Determine the (X, Y) coordinate at the center of the cell enclosing the given text.  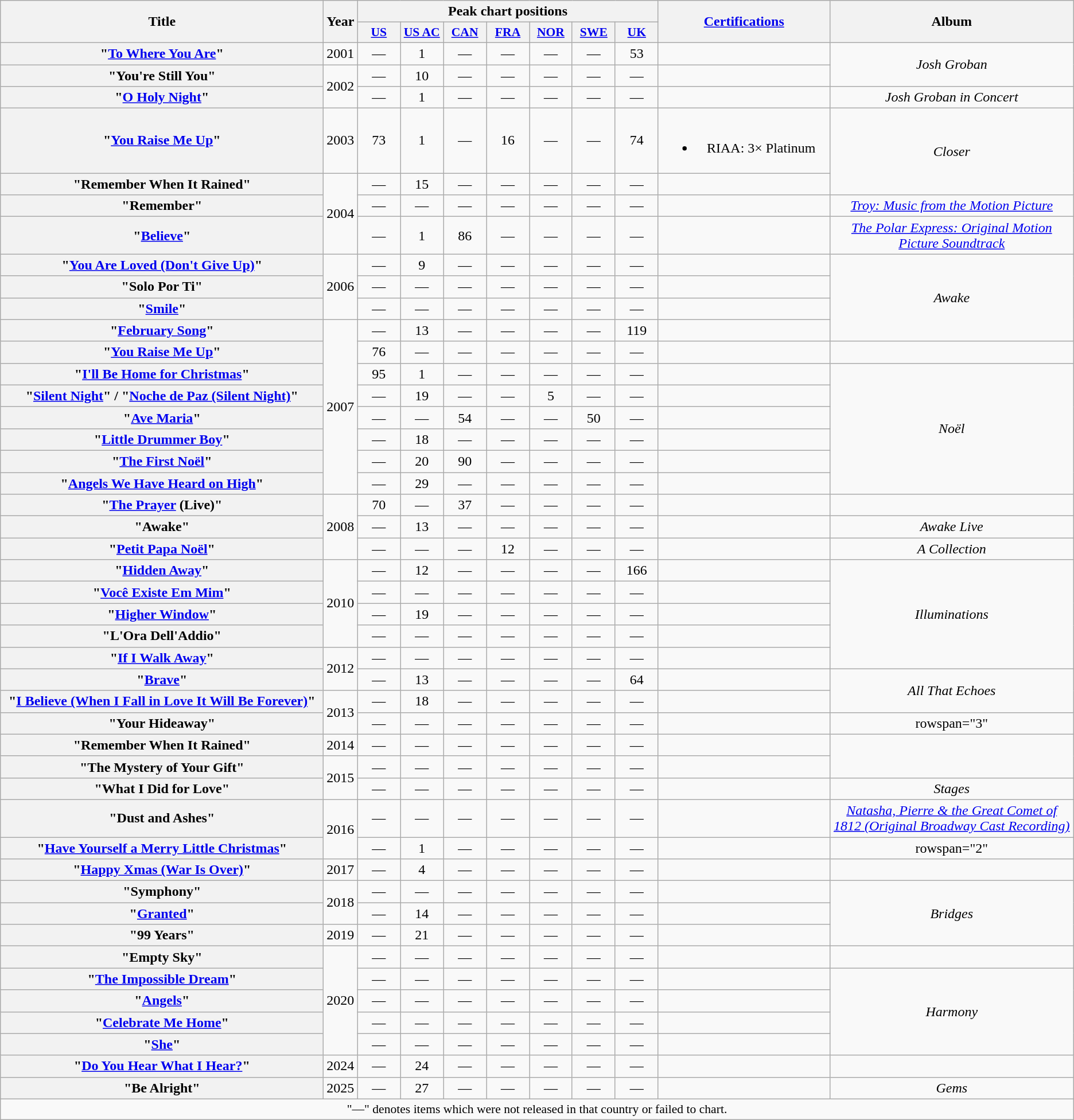
2006 (341, 287)
86 (465, 235)
"Happy Xmas (War Is Over)" (162, 870)
2013 (341, 712)
Peak chart positions (508, 11)
Year (341, 22)
"You Are Loved (Don't Give Up)" (162, 265)
"The Impossible Dream" (162, 979)
Noël (951, 428)
Awake Live (951, 527)
2001 (341, 53)
64 (637, 680)
"The First Noël" (162, 461)
"Angels We Have Heard on High" (162, 483)
"Petit Papa Noël" (162, 549)
119 (637, 330)
Title (162, 22)
"Solo Por Ti" (162, 287)
"Be Alright" (162, 1088)
"I Believe (When I Fall in Love It Will Be Forever)" (162, 701)
2018 (341, 903)
2024 (341, 1066)
"She" (162, 1044)
"Symphony" (162, 892)
2025 (341, 1088)
Bridges (951, 914)
"L'Ora Dell'Addio" (162, 636)
15 (422, 184)
"I'll Be Home for Christmas" (162, 374)
Natasha, Pierre & the Great Comet of 1812 (Original Broadway Cast Recording) (951, 818)
9 (422, 265)
166 (637, 571)
2016 (341, 829)
24 (422, 1066)
74 (637, 141)
10 (422, 75)
"Empty Sky" (162, 957)
"Celebrate Me Home" (162, 1023)
"Silent Night" / "Noche de Paz (Silent Night)" (162, 396)
"Have Yourself a Merry Little Christmas" (162, 848)
2007 (341, 407)
CAN (465, 33)
76 (379, 352)
54 (465, 417)
"Hidden Away" (162, 571)
Harmony (951, 1012)
2010 (341, 603)
"The Mystery of Your Gift" (162, 767)
2020 (341, 1001)
UK (637, 33)
"Remember" (162, 206)
"To Where You Are" (162, 53)
"The Prayer (Live)" (162, 505)
rowspan="3" (951, 723)
The Polar Express: Original Motion Picture Soundtrack (951, 235)
4 (422, 870)
"Believe" (162, 235)
NOR (551, 33)
Troy: Music from the Motion Picture (951, 206)
73 (379, 141)
"Little Drummer Boy" (162, 439)
"Brave" (162, 680)
US (379, 33)
2019 (341, 935)
2004 (341, 213)
2015 (341, 778)
29 (422, 483)
"Higher Window" (162, 614)
"Smile" (162, 309)
21 (422, 935)
5 (551, 396)
"Você Existe Em Mim" (162, 592)
"Dust and Ashes" (162, 818)
50 (593, 417)
Awake (951, 298)
"You're Still You" (162, 75)
"O Holy Night" (162, 97)
16 (508, 141)
"If I Walk Away" (162, 658)
90 (465, 461)
Josh Groban in Concert (951, 97)
27 (422, 1088)
Closer (951, 151)
95 (379, 374)
"Granted" (162, 914)
All That Echoes (951, 690)
37 (465, 505)
"Angels" (162, 1001)
14 (422, 914)
"Ave Maria" (162, 417)
Gems (951, 1088)
Illuminations (951, 614)
A Collection (951, 549)
70 (379, 505)
Album (951, 22)
FRA (508, 33)
2008 (341, 527)
SWE (593, 33)
"February Song" (162, 330)
2002 (341, 86)
rowspan="2" (951, 848)
Josh Groban (951, 64)
2003 (341, 141)
"Your Hideaway" (162, 723)
2014 (341, 745)
Stages (951, 789)
20 (422, 461)
RIAA: 3× Platinum (744, 141)
"99 Years" (162, 935)
"What I Did for Love" (162, 789)
"Do You Hear What I Hear?" (162, 1066)
"Awake" (162, 527)
US AC (422, 33)
"—" denotes items which were not released in that country or failed to chart. (537, 1109)
53 (637, 53)
2017 (341, 870)
Certifications (744, 22)
2012 (341, 669)
